Return the (x, y) coordinate for the center point of the cell that contains the specified text.  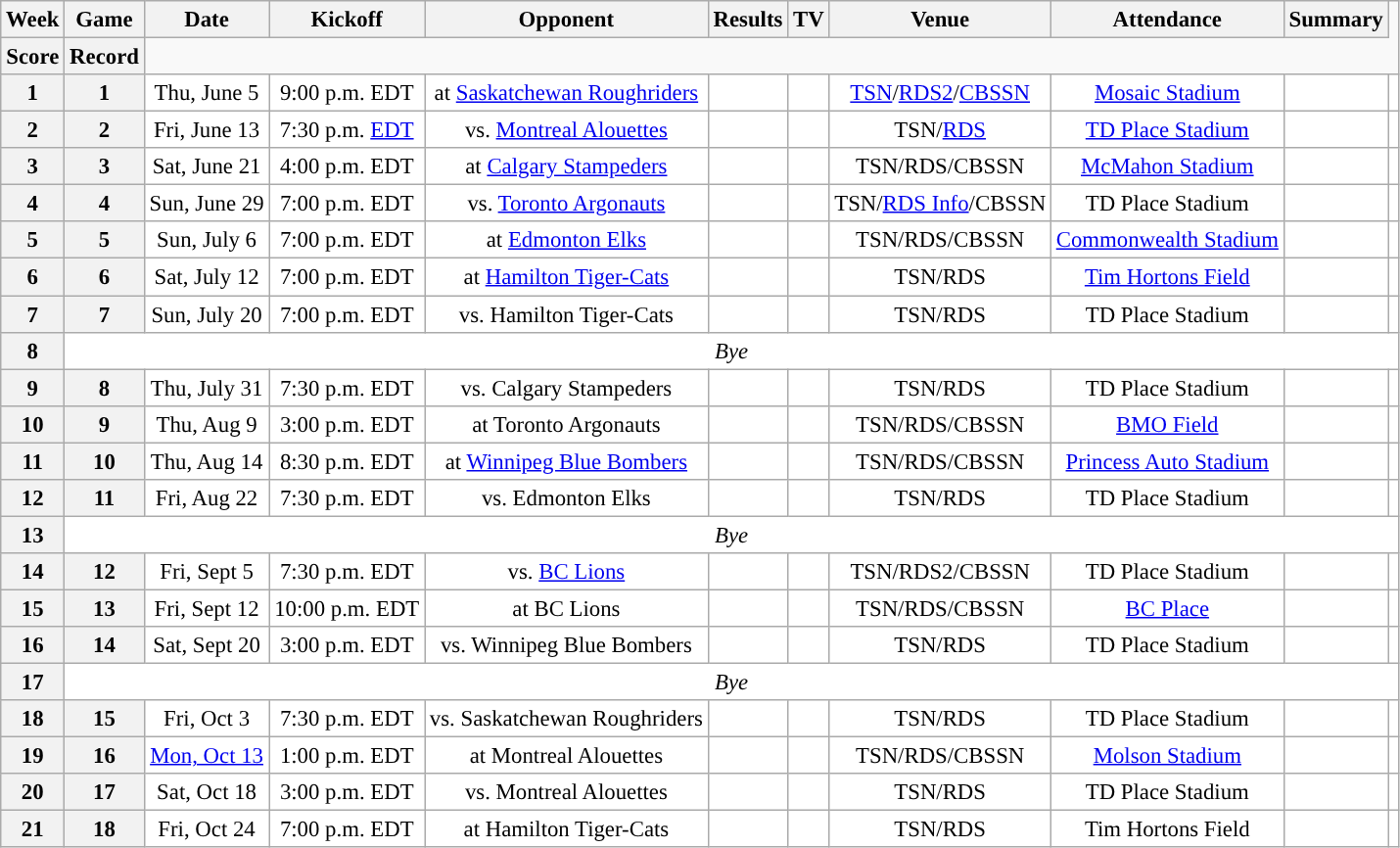
at Winnipeg Blue Bombers (567, 461)
vs. Hamilton Tiger-Cats (567, 314)
8:30 p.m. EDT (347, 461)
1:00 p.m. EDT (347, 756)
vs. Calgary Stampeders (567, 388)
Sat, Sept 20 (207, 645)
Sun, July 6 (207, 240)
BMO Field (1167, 424)
at Edmonton Elks (567, 240)
Score (33, 57)
Sun, June 29 (207, 204)
Thu, Aug 9 (207, 424)
Venue (940, 20)
Fri, June 13 (207, 130)
Opponent (567, 20)
Sun, July 20 (207, 314)
vs. Winnipeg Blue Bombers (567, 645)
at Montreal Alouettes (567, 756)
10:00 p.m. EDT (347, 608)
Princess Auto Stadium (1167, 461)
Commonwealth Stadium (1167, 240)
Attendance (1167, 20)
Game (104, 20)
Thu, June 5 (207, 93)
BC Place (1167, 608)
Mon, Oct 13 (207, 756)
Thu, July 31 (207, 388)
21 (33, 829)
vs. Toronto Argonauts (567, 204)
Sat, June 21 (207, 166)
Week (33, 20)
Fri, Aug 22 (207, 498)
20 (33, 792)
Sat, Oct 18 (207, 792)
19 (33, 756)
Fri, Oct 3 (207, 719)
vs. Edmonton Elks (567, 498)
vs. BC Lions (567, 572)
TSN/RDS Info/CBSSN (940, 204)
at Calgary Stampeders (567, 166)
Fri, Sept 12 (207, 608)
McMahon Stadium (1167, 166)
Fri, Sept 5 (207, 572)
Date (207, 20)
Summary (1335, 20)
9:00 p.m. EDT (347, 93)
vs. Saskatchewan Roughriders (567, 719)
Mosaic Stadium (1167, 93)
Sat, July 12 (207, 277)
Molson Stadium (1167, 756)
at BC Lions (567, 608)
at Toronto Argonauts (567, 424)
Fri, Oct 24 (207, 829)
Record (104, 57)
Results (748, 20)
at Saskatchewan Roughriders (567, 93)
Thu, Aug 14 (207, 461)
Kickoff (347, 20)
4:00 p.m. EDT (347, 166)
TV (809, 20)
